Pinpoint the cell where the given text exists, returning its [X, Y] midpoint coordinate. 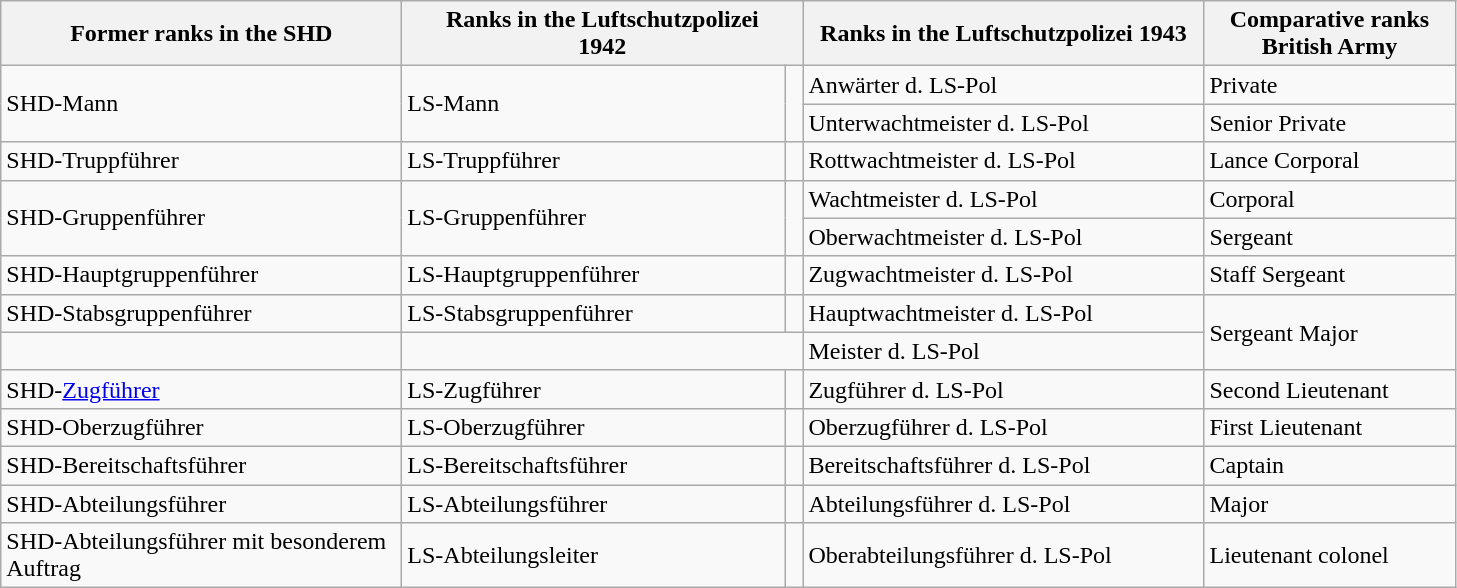
Lieutenant colonel [1330, 556]
LS-Gruppenführer [594, 218]
Captain [1330, 465]
SHD-Abteilungsführer [202, 503]
SHD-Abteilungsführer mit besonderem Auftrag [202, 556]
LS-Stabsgruppenführer [594, 313]
Former ranks in the SHD [202, 34]
SHD-Gruppenführer [202, 218]
LS-Mann [594, 104]
Ranks in the Luftschutzpolizei 1943 [1004, 34]
LS-Bereitschaftsführer [594, 465]
LS-Zugführer [594, 389]
Abteilungsführer d. LS-Pol [1004, 503]
Zugwachtmeister d. LS-Pol [1004, 275]
SHD-Zugführer [202, 389]
Rottwachtmeister d. LS-Pol [1004, 161]
Senior Private [1330, 123]
Unterwachtmeister d. LS-Pol [1004, 123]
Oberzugführer d. LS-Pol [1004, 427]
Wachtmeister d. LS-Pol [1004, 199]
LS-Hauptgruppenführer [594, 275]
Second Lieutenant [1330, 389]
Comparative ranks British Army [1330, 34]
Corporal [1330, 199]
Staff Sergeant [1330, 275]
Meister d. LS-Pol [1004, 351]
SHD-Stabsgruppenführer [202, 313]
Sergeant [1330, 237]
SHD-Truppführer [202, 161]
Private [1330, 85]
Anwärter d. LS-Pol [1004, 85]
LS-Abteilungsleiter [594, 556]
Hauptwachtmeister d. LS-Pol [1004, 313]
Ranks in the Luftschutzpolizei1942 [602, 34]
Oberwachtmeister d. LS-Pol [1004, 237]
First Lieutenant [1330, 427]
SHD-Hauptgruppenführer [202, 275]
SHD-Bereitschaftsführer [202, 465]
LS-Oberzugführer [594, 427]
SHD-Mann [202, 104]
LS-Abteilungsführer [594, 503]
LS-Truppführer [594, 161]
Zugführer d. LS-Pol [1004, 389]
SHD-Oberzugführer [202, 427]
Bereitschaftsführer d. LS-Pol [1004, 465]
Sergeant Major [1330, 332]
Major [1330, 503]
Lance Corporal [1330, 161]
Oberabteilungsführer d. LS-Pol [1004, 556]
